Output the [X, Y] coordinate of the center of the cell containing the given text.  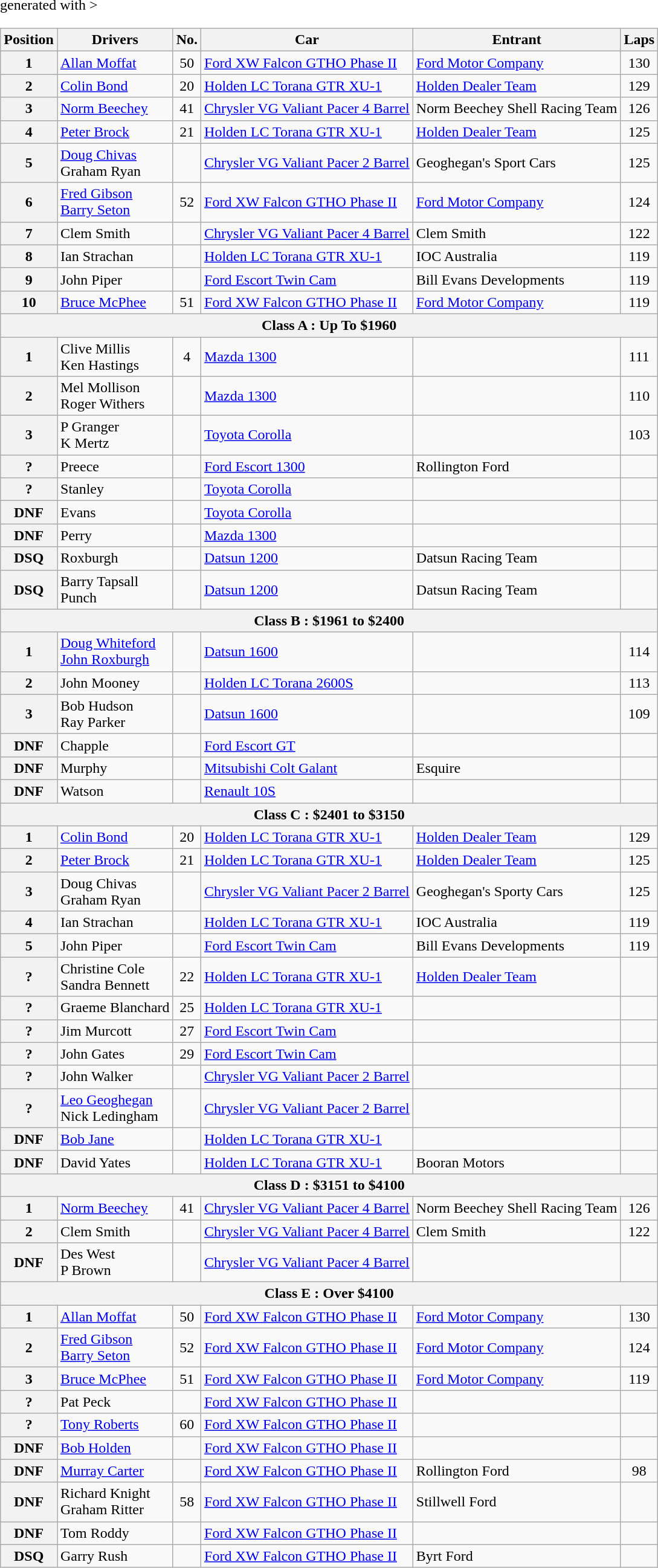
David Yates [115, 1162]
98 [639, 1471]
Clive Millis Ken Hastings [115, 357]
Graeme Blanchard [115, 1008]
Evans [115, 512]
Bob Hudson Ray Parker [115, 714]
103 [639, 435]
Jim Murcott [115, 1031]
P Granger K Mertz [115, 435]
Class E : Over $4100 [329, 1294]
Tony Roberts [115, 1425]
Richard Knight Graham Ritter [115, 1502]
Laps [639, 40]
Bob Jane [115, 1139]
Preece [115, 466]
Stanley [115, 489]
Christine Cole Sandra Bennett [115, 976]
Bob Holden [115, 1448]
58 [187, 1502]
Ford Escort GT [307, 745]
111 [639, 357]
8 [29, 256]
60 [187, 1425]
Mel Mollison Roger Withers [115, 396]
Drivers [115, 40]
22 [187, 976]
10 [29, 302]
Byrt Ford [517, 1556]
Pat Peck [115, 1402]
Class C : $2401 to $3150 [329, 814]
110 [639, 396]
Murphy [115, 768]
Holden LC Torana 2600S [307, 683]
Ford Escort 1300 [307, 466]
Car [307, 40]
113 [639, 683]
Class D : $3151 to $4100 [329, 1185]
Esquire [517, 768]
25 [187, 1008]
Mitsubishi Colt Galant [307, 768]
Geoghegan's Sporty Cars [517, 892]
Garry Rush [115, 1556]
Barry Tapsall Punch [115, 590]
109 [639, 714]
6 [29, 202]
Geoghegan's Sport Cars [517, 163]
Position [29, 40]
Stillwell Ford [517, 1502]
John Gates [115, 1054]
Perry [115, 535]
Leo Geoghegan Nick Ledingham [115, 1108]
9 [29, 279]
Doug Whiteford John Roxburgh [115, 651]
Tom Roddy [115, 1533]
Des West P Brown [115, 1263]
7 [29, 233]
114 [639, 651]
Roxburgh [115, 558]
Watson [115, 791]
John Walker [115, 1077]
Class B : $1961 to $2400 [329, 621]
Class A : Up To $1960 [329, 325]
27 [187, 1031]
John Mooney [115, 683]
Murray Carter [115, 1471]
Entrant [517, 40]
29 [187, 1054]
Booran Motors [517, 1162]
No. [187, 40]
Renault 10S [307, 791]
Chapple [115, 745]
